Pinpoint the cell where the given text exists, returning its [X, Y] midpoint coordinate. 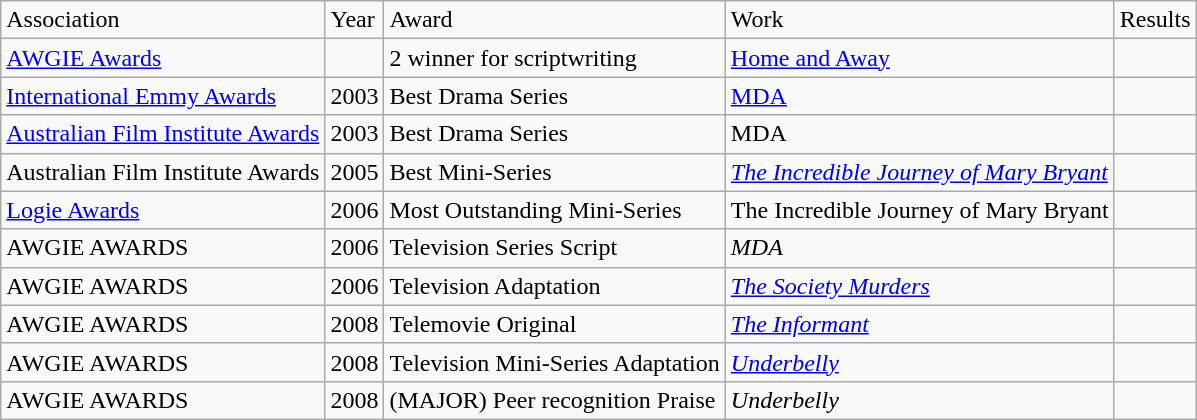
International Emmy Awards [163, 96]
Logie Awards [163, 210]
The Informant [920, 324]
Year [354, 20]
2 winner for scriptwriting [554, 58]
AWGIE Awards [163, 58]
The Society Murders [920, 286]
Award [554, 20]
Television Mini-Series Adaptation [554, 362]
Results [1155, 20]
Home and Away [920, 58]
Most Outstanding Mini-Series [554, 210]
Television Series Script [554, 248]
Association [163, 20]
Telemovie Original [554, 324]
(MAJOR) Peer recognition Praise [554, 400]
Work [920, 20]
Best Mini-Series [554, 172]
Television Adaptation [554, 286]
2005 [354, 172]
